Return (X, Y) of the center of cell containing provided text 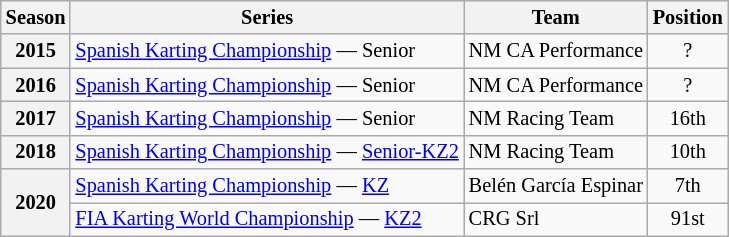
Spanish Karting Championship — KZ (266, 186)
16th (688, 118)
CRG Srl (556, 219)
2016 (36, 85)
2020 (36, 202)
2015 (36, 51)
FIA Karting World Championship — KZ2 (266, 219)
Team (556, 17)
Belén García Espinar (556, 186)
Spanish Karting Championship — Senior-KZ2 (266, 152)
Position (688, 17)
10th (688, 152)
Season (36, 17)
2018 (36, 152)
Series (266, 17)
7th (688, 186)
2017 (36, 118)
91st (688, 219)
